Pinpoint the cell where the given text exists, returning its (x, y) midpoint coordinate. 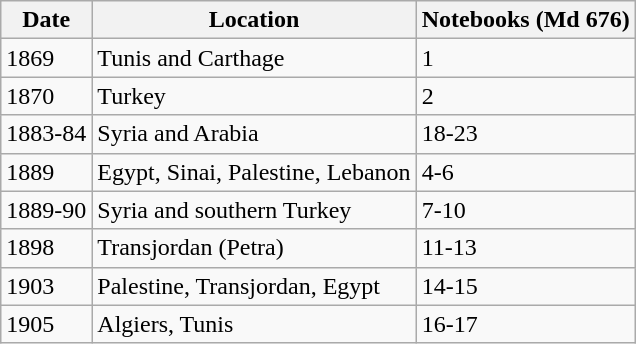
7-10 (526, 210)
1870 (46, 96)
Transjordan (Petra) (254, 248)
Turkey (254, 96)
Algiers, Tunis (254, 324)
1905 (46, 324)
2 (526, 96)
Syria and Arabia (254, 134)
Syria and southern Turkey (254, 210)
Notebooks (Md 676) (526, 20)
16-17 (526, 324)
1869 (46, 58)
Egypt, Sinai, Palestine, Lebanon (254, 172)
Location (254, 20)
Date (46, 20)
1898 (46, 248)
18-23 (526, 134)
14-15 (526, 286)
1883-84 (46, 134)
4-6 (526, 172)
Tunis and Carthage (254, 58)
1 (526, 58)
Palestine, Transjordan, Egypt (254, 286)
1889-90 (46, 210)
11-13 (526, 248)
1889 (46, 172)
1903 (46, 286)
